Return [x, y] of the center of cell containing provided text 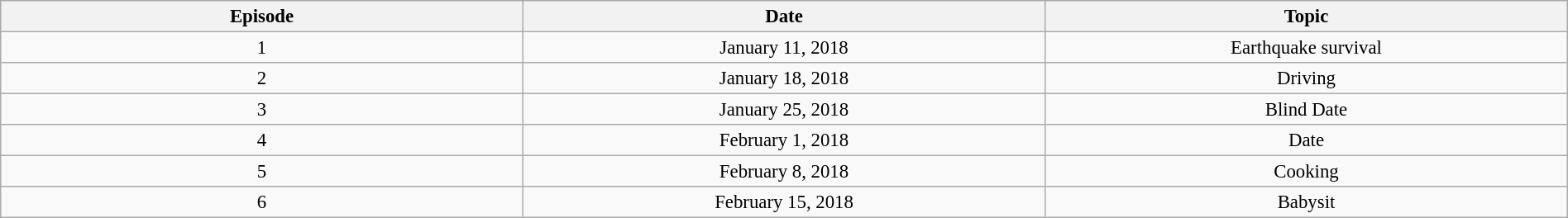
Babysit [1307, 202]
Cooking [1307, 172]
2 [262, 78]
Topic [1307, 17]
Earthquake survival [1307, 48]
February 1, 2018 [784, 140]
Blind Date [1307, 110]
January 11, 2018 [784, 48]
February 15, 2018 [784, 202]
February 8, 2018 [784, 172]
1 [262, 48]
Driving [1307, 78]
5 [262, 172]
3 [262, 110]
January 18, 2018 [784, 78]
4 [262, 140]
6 [262, 202]
Episode [262, 17]
January 25, 2018 [784, 110]
